Return the (X, Y) coordinate for the center point of the cell that contains the specified text.  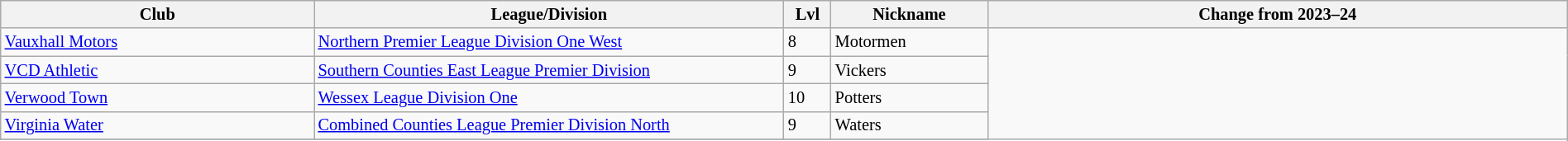
Verwood Town (157, 97)
League/Division (549, 14)
Combined Counties League Premier Division North (549, 125)
Nickname (910, 14)
Northern Premier League Division One West (549, 42)
Wessex League Division One (549, 97)
Vickers (910, 70)
VCD Athletic (157, 70)
Motormen (910, 42)
Waters (910, 125)
Southern Counties East League Premier Division (549, 70)
10 (807, 97)
Change from 2023–24 (1277, 14)
Vauxhall Motors (157, 42)
Lvl (807, 14)
Potters (910, 97)
Club (157, 14)
8 (807, 42)
Virginia Water (157, 125)
